Provide the [x, y] coordinate of the cell's center where the given text is located.  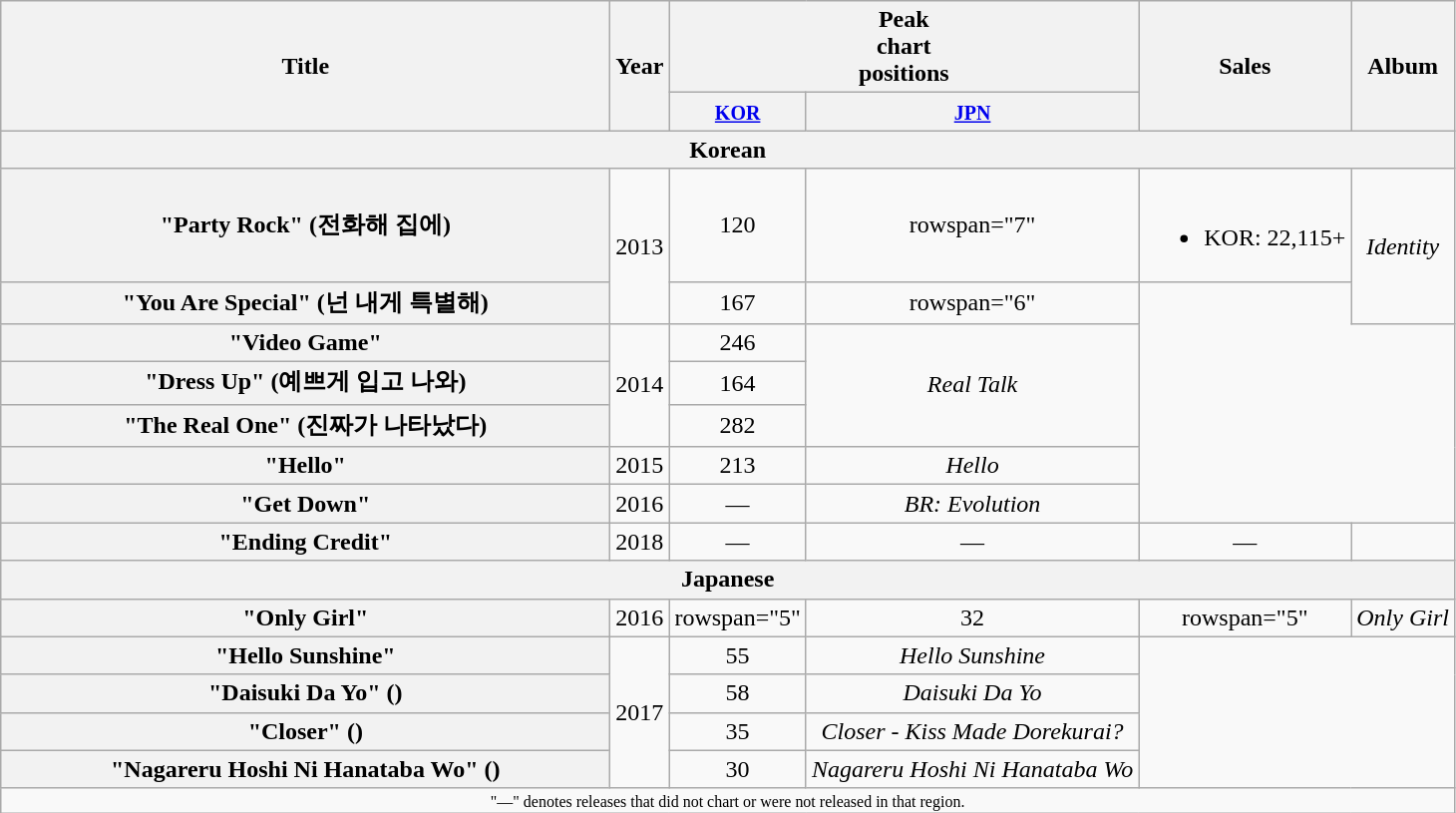
2018 [640, 542]
"Video Game" [305, 343]
Title [305, 66]
2013 [640, 246]
KOR [738, 112]
164 [738, 383]
120 [738, 225]
2017 [640, 712]
"You Are Special" (넌 내게 특별해) [305, 303]
167 [738, 303]
"Get Down" [305, 504]
Identity [1403, 246]
Peak chart positions [904, 47]
"Dress Up" (예쁘게 입고 나와) [305, 383]
"Closer" () [305, 731]
"Nagareru Hoshi Ni Hanataba Wo" () [305, 769]
"Hello Sunshine" [305, 655]
30 [738, 769]
282 [738, 425]
Korean [728, 150]
Hello Sunshine [971, 655]
BR: Evolution [971, 504]
rowspan="7" [971, 225]
"—" denotes releases that did not chart or were not released in that region. [728, 800]
Only Girl [1403, 617]
Daisuki Da Yo [971, 693]
Closer - Kiss Made Dorekurai? [971, 731]
"The Real One" (진짜가 나타났다) [305, 425]
32 [971, 617]
"Daisuki Da Yo" () [305, 693]
Sales [1245, 66]
Album [1403, 66]
Year [640, 66]
"Party Rock" (전화해 집에) [305, 225]
246 [738, 343]
Real Talk [971, 385]
JPN [971, 112]
58 [738, 693]
Nagareru Hoshi Ni Hanataba Wo [971, 769]
rowspan="6" [971, 303]
55 [738, 655]
KOR: 22,115+ [1245, 225]
2014 [640, 385]
213 [738, 466]
"Ending Credit" [305, 542]
35 [738, 731]
"Hello" [305, 466]
Japanese [728, 580]
"Only Girl" [305, 617]
Hello [971, 466]
2015 [640, 466]
